Search for the cell housing the specified text and yield its (x, y) center coordinate. 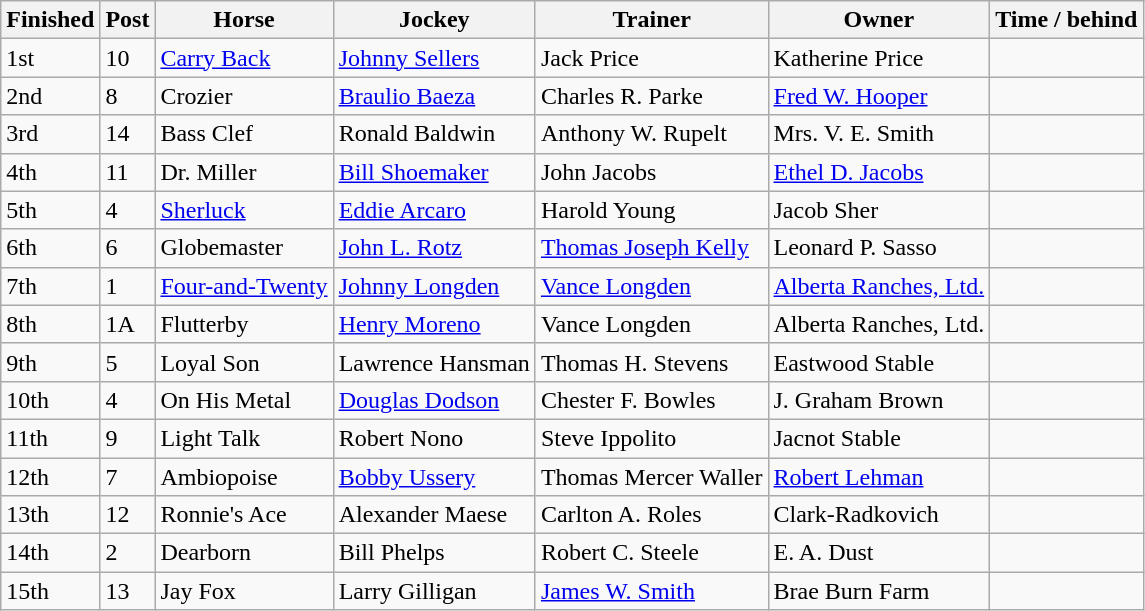
Robert Nono (434, 438)
Four-and-Twenty (244, 286)
2nd (50, 96)
10th (50, 400)
13 (128, 591)
Braulio Baeza (434, 96)
14th (50, 553)
14 (128, 134)
Harold Young (652, 210)
Katherine Price (879, 58)
Mrs. V. E. Smith (879, 134)
Chester F. Bowles (652, 400)
E. A. Dust (879, 553)
Larry Gilligan (434, 591)
5 (128, 362)
5th (50, 210)
11th (50, 438)
Dr. Miller (244, 172)
Jockey (434, 20)
Leonard P. Sasso (879, 248)
Time / behind (1066, 20)
Owner (879, 20)
Alexander Maese (434, 515)
Light Talk (244, 438)
Thomas Joseph Kelly (652, 248)
Carlton A. Roles (652, 515)
3rd (50, 134)
Anthony W. Rupelt (652, 134)
10 (128, 58)
Johnny Longden (434, 286)
Loyal Son (244, 362)
Jacnot Stable (879, 438)
Steve Ippolito (652, 438)
Thomas Mercer Waller (652, 477)
Jay Fox (244, 591)
Sherluck (244, 210)
Bass Clef (244, 134)
Thomas H. Stevens (652, 362)
Henry Moreno (434, 324)
Robert Lehman (879, 477)
Horse (244, 20)
6 (128, 248)
Flutterby (244, 324)
Robert C. Steele (652, 553)
Fred W. Hooper (879, 96)
Dearborn (244, 553)
John Jacobs (652, 172)
On His Metal (244, 400)
11 (128, 172)
9th (50, 362)
Bill Shoemaker (434, 172)
Douglas Dodson (434, 400)
1A (128, 324)
12th (50, 477)
Clark-Radkovich (879, 515)
J. Graham Brown (879, 400)
12 (128, 515)
Bobby Ussery (434, 477)
James W. Smith (652, 591)
Lawrence Hansman (434, 362)
7 (128, 477)
7th (50, 286)
Crozier (244, 96)
Carry Back (244, 58)
15th (50, 591)
Johnny Sellers (434, 58)
Brae Burn Farm (879, 591)
Post (128, 20)
Bill Phelps (434, 553)
Finished (50, 20)
Jacob Sher (879, 210)
4th (50, 172)
1 (128, 286)
Trainer (652, 20)
Eddie Arcaro (434, 210)
Jack Price (652, 58)
John L. Rotz (434, 248)
9 (128, 438)
1st (50, 58)
Eastwood Stable (879, 362)
Globemaster (244, 248)
8th (50, 324)
Charles R. Parke (652, 96)
Ambiopoise (244, 477)
13th (50, 515)
Ronnie's Ace (244, 515)
6th (50, 248)
Ethel D. Jacobs (879, 172)
2 (128, 553)
Ronald Baldwin (434, 134)
8 (128, 96)
